Output the [x, y] coordinate of the center of the cell containing the given text.  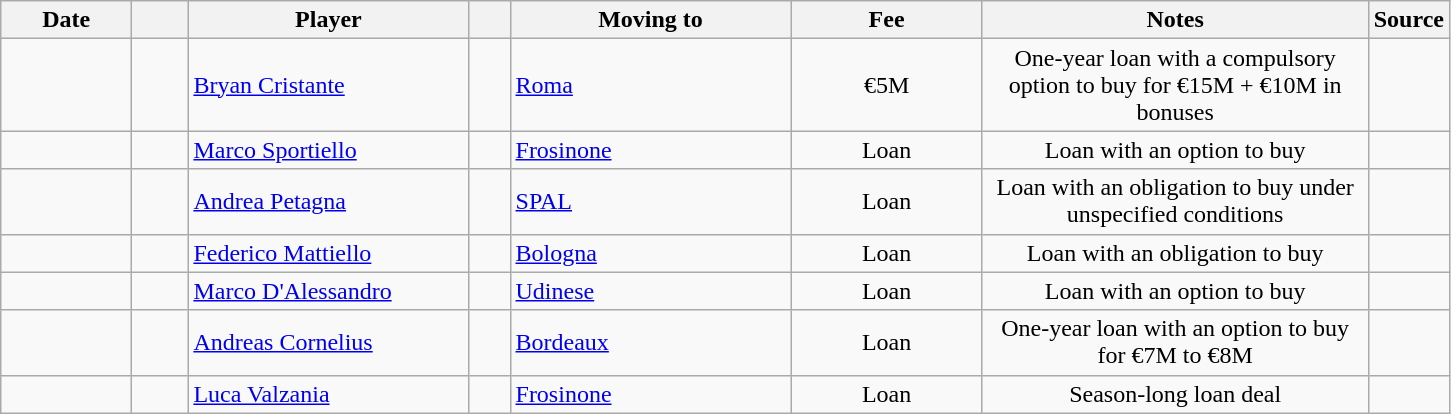
Roma [650, 85]
SPAL [650, 202]
Bordeaux [650, 342]
Marco Sportiello [328, 150]
Udinese [650, 291]
Season-long loan deal [1175, 394]
Andrea Petagna [328, 202]
Marco D'Alessandro [328, 291]
Loan with an obligation to buy [1175, 253]
Luca Valzania [328, 394]
Andreas Cornelius [328, 342]
Federico Mattiello [328, 253]
One-year loan with a compulsory option to buy for €15M + €10M in bonuses [1175, 85]
Loan with an obligation to buy under unspecified conditions [1175, 202]
€5M [886, 85]
Player [328, 20]
Date [66, 20]
Bologna [650, 253]
Fee [886, 20]
Bryan Cristante [328, 85]
Notes [1175, 20]
Source [1408, 20]
One-year loan with an option to buy for €7M to €8M [1175, 342]
Moving to [650, 20]
